Provide the (x, y) coordinate of the cell's center where the given text is located.  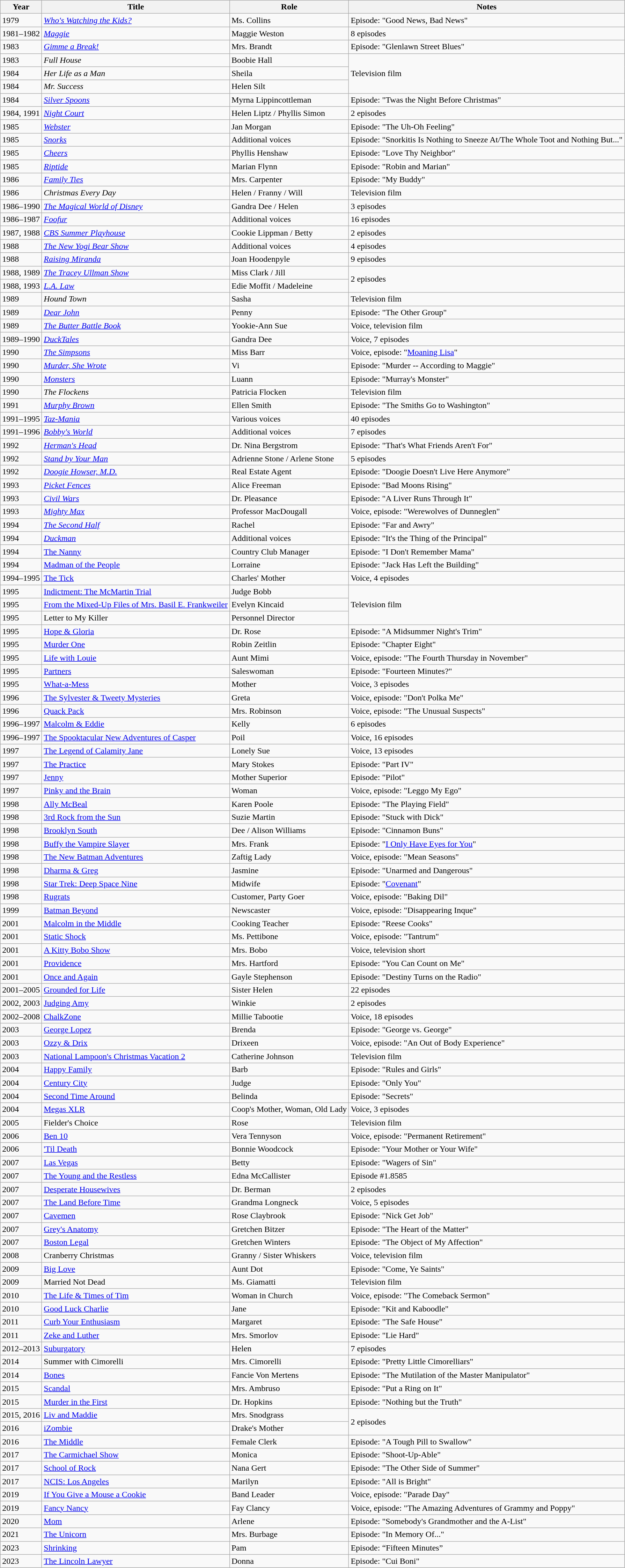
Episode: "The Smiths Go to Washington" (487, 406)
2012–2013 (21, 1348)
Voice, 13 episodes (487, 751)
Voice, episode: "Mean Seasons" (487, 857)
1991 (21, 406)
Voice, episode: "The Amazing Adventures of Grammy and Poppy" (487, 1508)
Margaret (289, 1322)
Dr. Berman (289, 1189)
Mrs. Hartford (289, 963)
The Practice (136, 764)
Quack Pack (136, 711)
Snorks (136, 140)
Greta (289, 698)
Rose (289, 1123)
Sheila (289, 73)
Episode: "You Can Count on Me" (487, 963)
Voice, television short (487, 950)
George Lopez (136, 1030)
Vi (289, 365)
Dr. Pleasance (289, 498)
Cookie Lippman / Betty (289, 233)
Episode: "The Safe House" (487, 1322)
Coop's Mother, Woman, Old Lady (289, 1109)
Malcolm in the Middle (136, 923)
The Carmichael Show (136, 1455)
1987, 1988 (21, 233)
Episode: "The Other Group" (487, 312)
Pam (289, 1548)
Pinky and the Brain (136, 790)
Suburgatory (136, 1348)
4 episodes (487, 246)
Murder in the First (136, 1402)
Marian Flynn (289, 166)
Episode: "That's What Friends Aren't For" (487, 445)
Episode: "Rules and Girls" (487, 1070)
Gimme a Break! (136, 47)
Episode: "Bad Moons Rising" (487, 485)
Episode: "A Midsummer Night's Trim" (487, 631)
Voice, 18 episodes (487, 1017)
16 episodes (487, 220)
Personnel Director (289, 618)
Patricia Flocken (289, 392)
The Sylvester & Tweety Mysteries (136, 698)
Gandra Dee / Helen (289, 206)
3 episodes (487, 206)
40 episodes (487, 419)
Edna McCallister (289, 1176)
Grounded for Life (136, 990)
2020 (21, 1521)
Episode: "Unarmed and Dangerous" (487, 870)
Winkie (289, 1003)
Voice, episode: "Moaning Lisa" (487, 352)
Full House (136, 60)
The Second Half (136, 525)
The Tick (136, 578)
Murder One (136, 645)
Episode: "The Object of My Affection" (487, 1242)
Alice Freeman (289, 485)
Voice, episode: "Tantrum" (487, 937)
Arlene (289, 1521)
1989–1990 (21, 339)
Episode: "Love Thy Neighbor" (487, 153)
The Lincoln Lawyer (136, 1561)
Dharma & Greg (136, 870)
Band Leader (289, 1495)
Mrs. Cimorelli (289, 1362)
Episode: "Fourteen Minutes?" (487, 671)
The Magical World of Disney (136, 206)
Voice, episode: "Werewolves of Dunneglen" (487, 512)
Voice, episode: "The Fourth Thursday in November" (487, 658)
Episode #1.8585 (487, 1176)
Year (21, 7)
Zeke and Luther (136, 1335)
The New Yogi Bear Show (136, 246)
Duckman (136, 538)
Voice, episode: "The Unusual Suspects" (487, 711)
Evelyn Kincaid (289, 605)
1986–1987 (21, 220)
Episode: "Destiny Turns on the Radio" (487, 976)
Who's Watching the Kids? (136, 20)
Episode: "Glenlawn Street Blues" (487, 47)
Episode: "I Only Have Eyes for You" (487, 844)
Donna (289, 1561)
9 episodes (487, 259)
Cheers (136, 153)
Episode: "Chapter Eight" (487, 645)
Madman of the People (136, 565)
CBS Summer Playhouse (136, 233)
Betty (289, 1162)
Voice, episode: "The Comeback Sermon" (487, 1295)
Episode: "The Other Side of Summer" (487, 1468)
Notes (487, 7)
Role (289, 7)
Myrna Lippincottleman (289, 100)
Belinda (289, 1096)
Episode: “Fifteen Minutes” (487, 1548)
Episode: "Your Mother or Your Wife" (487, 1149)
Happy Family (136, 1070)
Voice, episode: "Leggo My Ego" (487, 790)
Cooking Teacher (289, 923)
Episode: "Stuck with Dick" (487, 817)
Jan Morgan (289, 126)
Voice, 7 episodes (487, 339)
Star Trek: Deep Space Nine (136, 884)
Hound Town (136, 299)
Voice, episode: "Disappearing Inque" (487, 910)
Episode: "In Memory Of..." (487, 1534)
Judging Amy (136, 1003)
Marilyn (289, 1481)
Mom (136, 1521)
Mrs. Smorlov (289, 1335)
Helen Silt (289, 87)
Judge Bobb (289, 592)
Nana Gert (289, 1468)
Gayle Stephenson (289, 976)
Voice, 4 episodes (487, 578)
Her Life as a Man (136, 73)
ChalkZone (136, 1017)
From the Mixed-Up Files of Mrs. Basil E. Frankweiler (136, 605)
Grandma Longneck (289, 1202)
Mrs. Ambruso (289, 1388)
Mother Superior (289, 777)
The Life & Times of Tim (136, 1295)
Episode: "Wagers of Sin" (487, 1162)
Fancy Nancy (136, 1508)
Curb Your Enthusiasm (136, 1322)
Episode: "Come, Ye Saints" (487, 1269)
Civil Wars (136, 498)
1979 (21, 20)
Murder, She Wrote (136, 365)
Second Time Around (136, 1096)
Partners (136, 671)
A Kitty Bobo Show (136, 950)
Jenny (136, 777)
The Nanny (136, 551)
22 episodes (487, 990)
Woman in Church (289, 1295)
Episode: "Cui Boni" (487, 1561)
Big Love (136, 1269)
2005 (21, 1123)
Episode: "Pilot" (487, 777)
Mighty Max (136, 512)
Joan Hoodenpyle (289, 259)
Woman (289, 790)
Dr. Rose (289, 631)
Mrs. Brandt (289, 47)
Ellen Smith (289, 406)
Dr. Hopkins (289, 1402)
Episode: "George vs. George" (487, 1030)
Episode: "The Heart of the Matter" (487, 1229)
Malcolm & Eddie (136, 724)
School of Rock (136, 1468)
2021 (21, 1534)
Mr. Success (136, 87)
Boobie Hall (289, 60)
Episode: "Doogie Doesn't Live Here Anymore" (487, 472)
Voice, episode: "Don't Polka Me" (487, 698)
Jane (289, 1309)
Episode: "Kit and Kaboodle" (487, 1309)
Episode: "The Playing Field" (487, 804)
1984, 1991 (21, 113)
1991–1996 (21, 432)
Scandal (136, 1388)
Lorraine (289, 565)
Christmas Every Day (136, 193)
Fancie Von Mertens (289, 1375)
Family Ties (136, 180)
Liv and Maddie (136, 1415)
iZombie (136, 1428)
Maggie (136, 34)
Lonely Sue (289, 751)
Drixeen (289, 1043)
Miss Barr (289, 352)
Aunt Mimi (289, 658)
Episode: "A Tough Pill to Swallow" (487, 1442)
Saleswoman (289, 671)
3rd Rock from the Sun (136, 817)
The Tracey Ullman Show (136, 273)
Episode: "Nothing but the Truth" (487, 1402)
Dr. Nina Bergstrom (289, 445)
Zaftig Lady (289, 857)
Aunt Dot (289, 1269)
Granny / Sister Whiskers (289, 1256)
1986–1990 (21, 206)
Grey's Anatomy (136, 1229)
Edie Moffit / Madeleine (289, 286)
Webster (136, 126)
Gretchen Winters (289, 1242)
Voice, episode: "Parade Day" (487, 1495)
Megas XLR (136, 1109)
Episode: "The Uh-Oh Feeling" (487, 126)
Episode: "Part IV" (487, 764)
Episode: "Put a Ring on It" (487, 1388)
Miss Clark / Jill (289, 273)
Female Clerk (289, 1442)
Mrs. Snodgrass (289, 1415)
Episode: "Reese Cooks" (487, 923)
Maggie Weston (289, 34)
Mrs. Carpenter (289, 180)
Episode: "Robin and Marian" (487, 166)
Phyllis Henshaw (289, 153)
L.A. Law (136, 286)
Helen Liptz / Phyllis Simon (289, 113)
Vera Tennyson (289, 1136)
2001–2005 (21, 990)
Murphy Brown (136, 406)
Mrs. Robinson (289, 711)
Fay Clancy (289, 1508)
Indictment: The McMartin Trial (136, 592)
What-a-Mess (136, 684)
5 episodes (487, 459)
Ally McBeal (136, 804)
8 episodes (487, 34)
Episode: "Lie Hard" (487, 1335)
Desperate Housewives (136, 1189)
Episode: "Jack Has Left the Building" (487, 565)
If You Give a Mouse a Cookie (136, 1495)
Letter to My Killer (136, 618)
1991–1995 (21, 419)
Episode: "I Don't Remember Mama" (487, 551)
Karen Poole (289, 804)
Episode: "Murder -- According to Maggie" (487, 365)
2015, 2016 (21, 1415)
The Butter Battle Book (136, 326)
Episode: "Twas the Night Before Christmas" (487, 100)
Summer with Cimorelli (136, 1362)
Ms. Collins (289, 20)
Episode: "Somebody's Grandmother and the A-List" (487, 1521)
NCIS: Los Angeles (136, 1481)
Sasha (289, 299)
Voice, 16 episodes (487, 737)
Riptide (136, 166)
Married Not Dead (136, 1282)
Episode: "Far and Awry" (487, 525)
1994–1995 (21, 578)
Doogie Howser, M.D. (136, 472)
Las Vegas (136, 1162)
Buffy the Vampire Slayer (136, 844)
Luann (289, 379)
Static Shock (136, 937)
Picket Fences (136, 485)
Helen / Franny / Will (289, 193)
The New Batman Adventures (136, 857)
Bobby's World (136, 432)
Gandra Dee (289, 339)
Brooklyn South (136, 831)
Episode: "My Buddy" (487, 180)
Fielder's Choice (136, 1123)
Penny (289, 312)
Country Club Manager (289, 551)
Bonnie Woodcock (289, 1149)
6 episodes (487, 724)
1981–1982 (21, 34)
Herman's Head (136, 445)
Brenda (289, 1030)
Episode: "Shoot-Up-Able" (487, 1455)
Drake's Mother (289, 1428)
Episode: "Secrets" (487, 1096)
Newscaster (289, 910)
Rachel (289, 525)
Robin Zeitlin (289, 645)
Mrs. Burbage (289, 1534)
Silver Spoons (136, 100)
Stand by Your Man (136, 459)
Batman Beyond (136, 910)
Judge (289, 1083)
Raising Miranda (136, 259)
1999 (21, 910)
Shrinking (136, 1548)
Customer, Party Goer (289, 897)
Poil (289, 737)
Episode: "The Mutilation of the Master Manipulator" (487, 1375)
Professor MacDougall (289, 512)
Night Court (136, 113)
The Unicorn (136, 1534)
Various voices (289, 419)
Voice, episode: "Baking Dil" (487, 897)
Dee / Alison Williams (289, 831)
Barb (289, 1070)
Episode: "Nick Get Job" (487, 1216)
Title (136, 7)
Episode: "Only You" (487, 1083)
2008 (21, 1256)
Voice, episode: "Permanent Retirement" (487, 1136)
National Lampoon's Christmas Vacation 2 (136, 1056)
2002, 2003 (21, 1003)
Gretchen Bitzer (289, 1229)
Yookie-Ann Sue (289, 326)
Catherine Johnson (289, 1056)
Suzie Martin (289, 817)
Voice, 5 episodes (487, 1202)
Ozzy & Drix (136, 1043)
The Land Before Time (136, 1202)
Good Luck Charlie (136, 1309)
Episode: "A Liver Runs Through It" (487, 498)
Episode: "It's the Thing of the Principal" (487, 538)
Rose Claybrook (289, 1216)
Charles' Mother (289, 578)
Real Estate Agent (289, 472)
Sister Helen (289, 990)
Boston Legal (136, 1242)
Episode: "Pretty Little Cimorelliars" (487, 1362)
Bones (136, 1375)
1988, 1993 (21, 286)
Cavemen (136, 1216)
Episode: "Snorkitis Is Nothing to Sneeze At/The Whole Toot and Nothing But..." (487, 140)
Episode: "All is Bright" (487, 1481)
Jasmine (289, 870)
Ben 10 (136, 1136)
Mrs. Bobo (289, 950)
Kelly (289, 724)
Millie Tabootie (289, 1017)
2002–2008 (21, 1017)
The Spooktacular New Adventures of Casper (136, 737)
Mrs. Frank (289, 844)
'Til Death (136, 1149)
Hope & Gloria (136, 631)
The Flockens (136, 392)
Episode: "Murray's Monster" (487, 379)
Mary Stokes (289, 764)
Taz-Mania (136, 419)
Episode: "Covenant" (487, 884)
Ms. Giamatti (289, 1282)
DuckTales (136, 339)
The Young and the Restless (136, 1176)
Monica (289, 1455)
Cranberry Christmas (136, 1256)
Helen (289, 1348)
1988, 1989 (21, 273)
Once and Again (136, 976)
The Legend of Calamity Jane (136, 751)
Foofur (136, 220)
Midwife (289, 884)
Voice, episode: "An Out of Body Experience" (487, 1043)
Episode: "Good News, Bad News" (487, 20)
Mother (289, 684)
Monsters (136, 379)
The Middle (136, 1442)
Dear John (136, 312)
Life with Louie (136, 658)
Adrienne Stone / Arlene Stone (289, 459)
Episode: "Cinnamon Buns" (487, 831)
Century City (136, 1083)
Providence (136, 963)
The Simpsons (136, 352)
Ms. Pettibone (289, 937)
Rugrats (136, 897)
